From the cell containing the given text, extract its center point as (X, Y) coordinate. 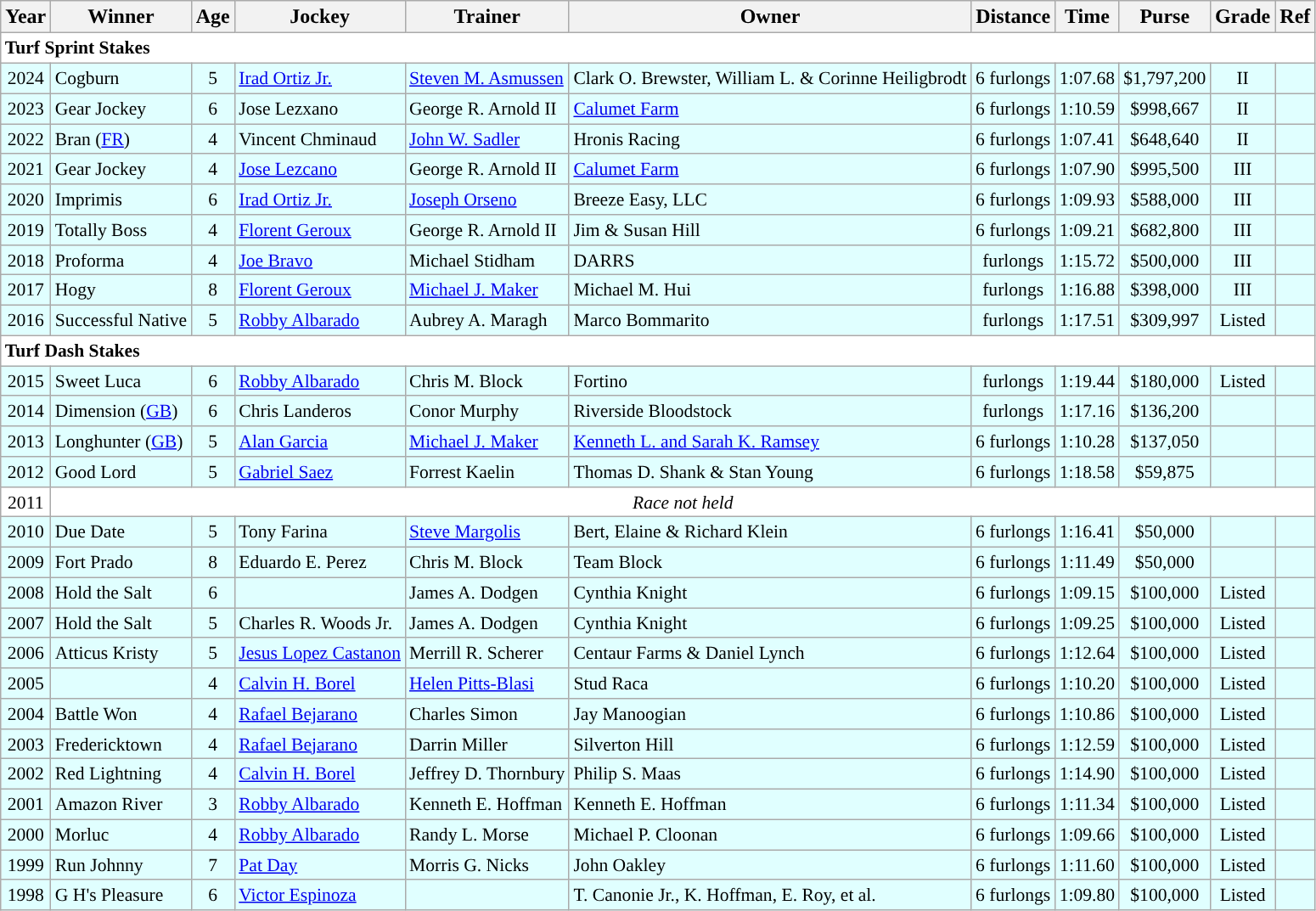
Steve Margolis (487, 532)
1:09.15 (1087, 593)
$309,997 (1165, 320)
Proforma (121, 260)
Battle Won (121, 714)
2016 (25, 320)
Joseph Orseno (487, 200)
2014 (25, 411)
Aubrey A. Maragh (487, 320)
Successful Native (121, 320)
2003 (25, 744)
1:11.34 (1087, 804)
Turf Dash Stakes (658, 351)
$137,050 (1165, 441)
Good Lord (121, 472)
Michael P. Cloonan (769, 835)
Longhunter (GB) (121, 441)
7 (212, 865)
Race not held (683, 502)
$1,797,200 (1165, 78)
$398,000 (1165, 290)
Fortino (769, 381)
Jay Manoogian (769, 714)
2023 (25, 109)
Time (1087, 17)
Jose Lezxano (319, 109)
2011 (25, 502)
Amazon River (121, 804)
1:07.68 (1087, 78)
2001 (25, 804)
Cogburn (121, 78)
Due Date (121, 532)
1:09.21 (1087, 230)
Randy L. Morse (487, 835)
Michael M. Hui (769, 290)
1:17.16 (1087, 411)
Fredericktown (121, 744)
Charles R. Woods Jr. (319, 623)
1:07.90 (1087, 169)
Jeffrey D. Thornbury (487, 774)
Hogy (121, 290)
DARRS (769, 260)
John W. Sadler (487, 139)
Michael Stidham (487, 260)
Age (212, 17)
Steven M. Asmussen (487, 78)
1:10.20 (1087, 683)
Trainer (487, 17)
Imprimis (121, 200)
2004 (25, 714)
Victor Espinoza (319, 895)
Stud Raca (769, 683)
2022 (25, 139)
Bert, Elaine & Richard Klein (769, 532)
Ref (1296, 17)
$588,000 (1165, 200)
Riverside Bloodstock (769, 411)
$998,667 (1165, 109)
Kenneth L. and Sarah K. Ramsey (769, 441)
Gabriel Saez (319, 472)
Centaur Farms & Daniel Lynch (769, 653)
Thomas D. Shank & Stan Young (769, 472)
Darrin Miller (487, 744)
$995,500 (1165, 169)
Merrill R. Scherer (487, 653)
1:09.93 (1087, 200)
John Oakley (769, 865)
Grade (1242, 17)
1:10.59 (1087, 109)
2015 (25, 381)
3 (212, 804)
Run Johnny (121, 865)
2006 (25, 653)
Jim & Susan Hill (769, 230)
Atticus Kristy (121, 653)
Turf Sprint Stakes (658, 48)
2018 (25, 260)
Sweet Luca (121, 381)
G H's Pleasure (121, 895)
Distance (1014, 17)
Helen Pitts-Blasi (487, 683)
$59,875 (1165, 472)
Conor Murphy (487, 411)
Year (25, 17)
$648,640 (1165, 139)
T. Canonie Jr., K. Hoffman, E. Roy, et al. (769, 895)
1:14.90 (1087, 774)
1:11.49 (1087, 562)
2021 (25, 169)
2005 (25, 683)
1:17.51 (1087, 320)
Fort Prado (121, 562)
2000 (25, 835)
1:15.72 (1087, 260)
Hronis Racing (769, 139)
Forrest Kaelin (487, 472)
Owner (769, 17)
$180,000 (1165, 381)
Morluc (121, 835)
Totally Boss (121, 230)
1:16.41 (1087, 532)
1:10.86 (1087, 714)
1998 (25, 895)
Tony Farina (319, 532)
2007 (25, 623)
2020 (25, 200)
Eduardo E. Perez (319, 562)
2012 (25, 472)
Jose Lezcano (319, 169)
2024 (25, 78)
Winner (121, 17)
Morris G. Nicks (487, 865)
Marco Bommarito (769, 320)
1999 (25, 865)
Breeze Easy, LLC (769, 200)
Silverton Hill (769, 744)
1:11.60 (1087, 865)
1:09.66 (1087, 835)
Clark O. Brewster, William L. & Corinne Heiligbrodt (769, 78)
Team Block (769, 562)
2010 (25, 532)
Chris Landeros (319, 411)
Red Lightning (121, 774)
Bran (FR) (121, 139)
1:12.59 (1087, 744)
Philip S. Maas (769, 774)
2013 (25, 441)
Joe Bravo (319, 260)
Dimension (GB) (121, 411)
1:16.88 (1087, 290)
1:10.28 (1087, 441)
1:09.80 (1087, 895)
1:12.64 (1087, 653)
Charles Simon (487, 714)
Purse (1165, 17)
1:09.25 (1087, 623)
Alan Garcia (319, 441)
1:18.58 (1087, 472)
Jesus Lopez Castanon (319, 653)
Pat Day (319, 865)
$500,000 (1165, 260)
$682,800 (1165, 230)
Vincent Chminaud (319, 139)
$136,200 (1165, 411)
2017 (25, 290)
2009 (25, 562)
1:07.41 (1087, 139)
Jockey (319, 17)
2008 (25, 593)
2002 (25, 774)
2019 (25, 230)
1:19.44 (1087, 381)
